Extract the (x, y) coordinate from the center of the cell holding the provided text.  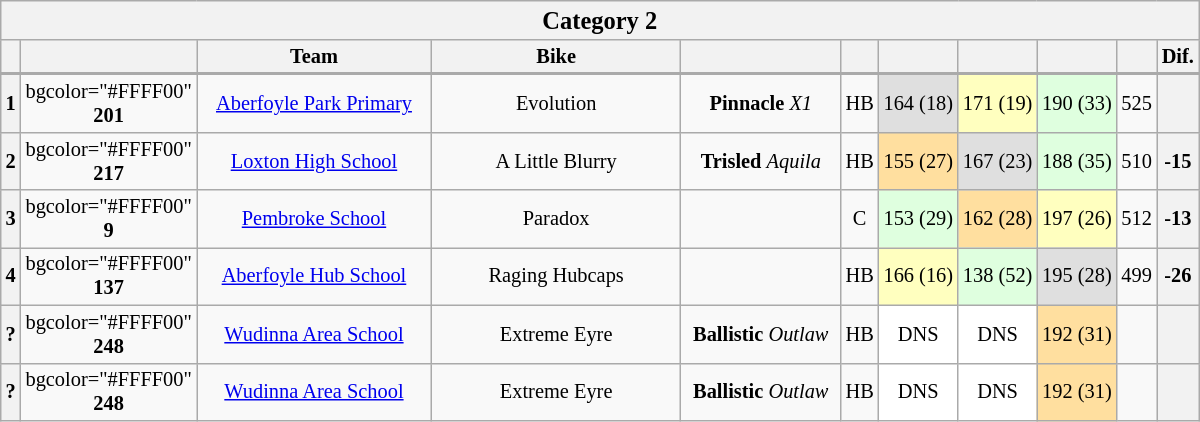
153 (29) (918, 219)
bgcolor="#FFFF00" 137 (109, 276)
190 (33) (1076, 103)
Bike (556, 57)
171 (19) (998, 103)
166 (16) (918, 276)
195 (28) (1076, 276)
3 (11, 219)
-13 (1178, 219)
Pembroke School (314, 219)
167 (23) (998, 161)
499 (1137, 276)
512 (1137, 219)
Pinnacle X1 (761, 103)
bgcolor="#FFFF00" 201 (109, 103)
Trisled Aquila (761, 161)
510 (1137, 161)
138 (52) (998, 276)
Dif. (1178, 57)
-26 (1178, 276)
4 (11, 276)
Aberfoyle Park Primary (314, 103)
Loxton High School (314, 161)
2 (11, 161)
bgcolor="#FFFF00" 217 (109, 161)
-15 (1178, 161)
164 (18) (918, 103)
1 (11, 103)
bgcolor="#FFFF00" 9 (109, 219)
Aberfoyle Hub School (314, 276)
A Little Blurry (556, 161)
C (860, 219)
188 (35) (1076, 161)
162 (28) (998, 219)
Evolution (556, 103)
Team (314, 57)
197 (26) (1076, 219)
Paradox (556, 219)
Category 2 (600, 20)
155 (27) (918, 161)
525 (1137, 103)
Raging Hubcaps (556, 276)
